Find where the given text appears and provide that cell's center as [X, Y] coordinate. 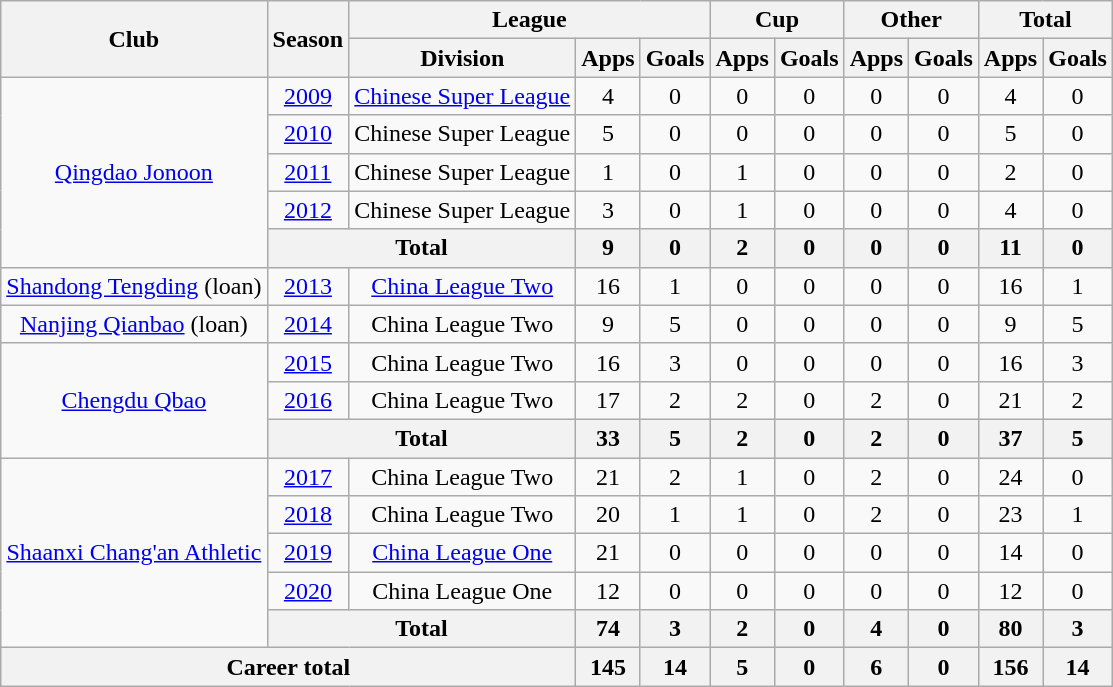
Chengdu Qbao [134, 400]
2015 [308, 362]
2020 [308, 591]
2009 [308, 96]
2012 [308, 210]
Season [308, 39]
2010 [308, 134]
2014 [308, 324]
Club [134, 39]
2017 [308, 477]
37 [1010, 438]
2018 [308, 515]
33 [608, 438]
20 [608, 515]
Shaanxi Chang'an Athletic [134, 553]
Cup [777, 20]
11 [1010, 248]
6 [876, 667]
League [530, 20]
Division [462, 58]
Qingdao Jonoon [134, 172]
Other [911, 20]
2019 [308, 553]
74 [608, 629]
17 [608, 400]
156 [1010, 667]
Nanjing Qianbao (loan) [134, 324]
2011 [308, 172]
145 [608, 667]
80 [1010, 629]
2016 [308, 400]
Shandong Tengding (loan) [134, 286]
23 [1010, 515]
2013 [308, 286]
Career total [288, 667]
24 [1010, 477]
